Search for the cell housing the specified text and yield its [X, Y] center coordinate. 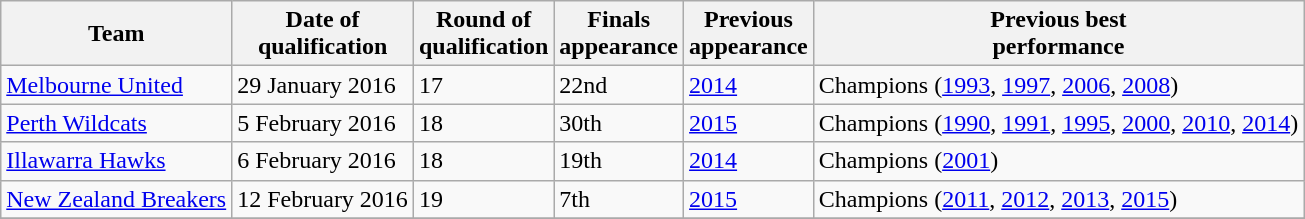
Finalsappearance [619, 34]
6 February 2016 [323, 161]
Champions (2011, 2012, 2013, 2015) [1058, 199]
Melbourne United [116, 85]
Date ofqualification [323, 34]
New Zealand Breakers [116, 199]
7th [619, 199]
Perth Wildcats [116, 123]
Previousappearance [749, 34]
12 February 2016 [323, 199]
Team [116, 34]
29 January 2016 [323, 85]
Champions (2001) [1058, 161]
5 February 2016 [323, 123]
Champions (1993, 1997, 2006, 2008) [1058, 85]
30th [619, 123]
Previous bestperformance [1058, 34]
Champions (1990, 1991, 1995, 2000, 2010, 2014) [1058, 123]
Round ofqualification [483, 34]
Illawarra Hawks [116, 161]
19th [619, 161]
22nd [619, 85]
19 [483, 199]
17 [483, 85]
